Extract the [x, y] coordinate from the center of the cell holding the provided text.  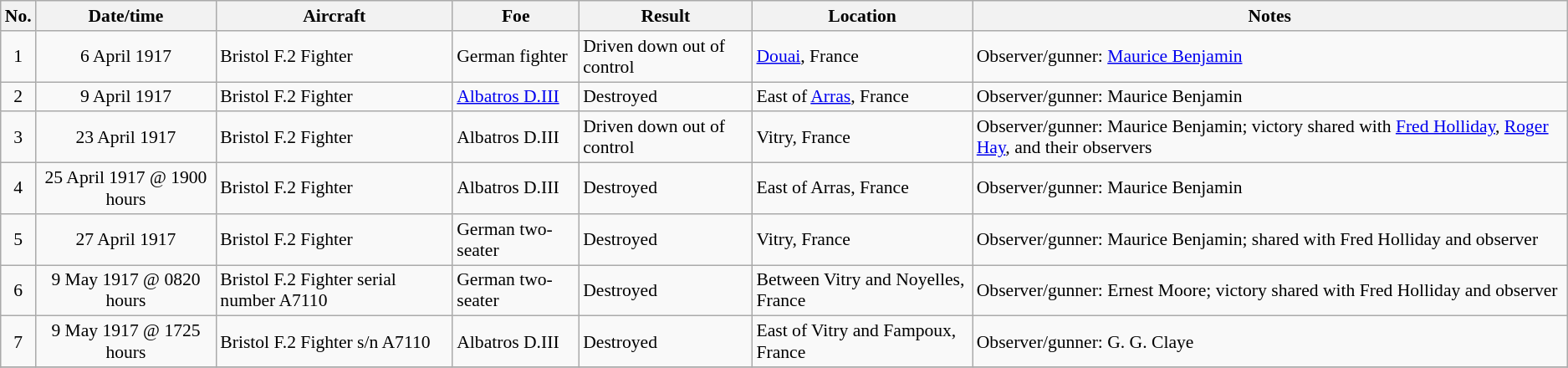
Observer/gunner: Maurice Benjamin; victory shared with Fred Holliday, Roger Hay, and their observers [1269, 137]
Between Vitry and Noyelles, France [861, 291]
1 [18, 57]
Bristol F.2 Fighter serial number A7110 [335, 291]
Observer/gunner: G. G. Claye [1269, 341]
Aircraft [335, 16]
25 April 1917 @ 1900 hours [126, 189]
Douai, France [861, 57]
Bristol F.2 Fighter s/n A7110 [335, 341]
Result [666, 16]
6 [18, 291]
No. [18, 16]
9 April 1917 [126, 97]
7 [18, 341]
Location [861, 16]
27 April 1917 [126, 239]
6 April 1917 [126, 57]
3 [18, 137]
Observer/gunner: Maurice Benjamin; shared with Fred Holliday and observer [1269, 239]
9 May 1917 @ 1725 hours [126, 341]
2 [18, 97]
23 April 1917 [126, 137]
Notes [1269, 16]
East of Vitry and Fampoux, France [861, 341]
Foe [515, 16]
5 [18, 239]
Date/time [126, 16]
9 May 1917 @ 0820 hours [126, 291]
4 [18, 189]
German fighter [515, 57]
Observer/gunner: Ernest Moore; victory shared with Fred Holliday and observer [1269, 291]
